Find where the given text appears and provide that cell's center as (X, Y) coordinate. 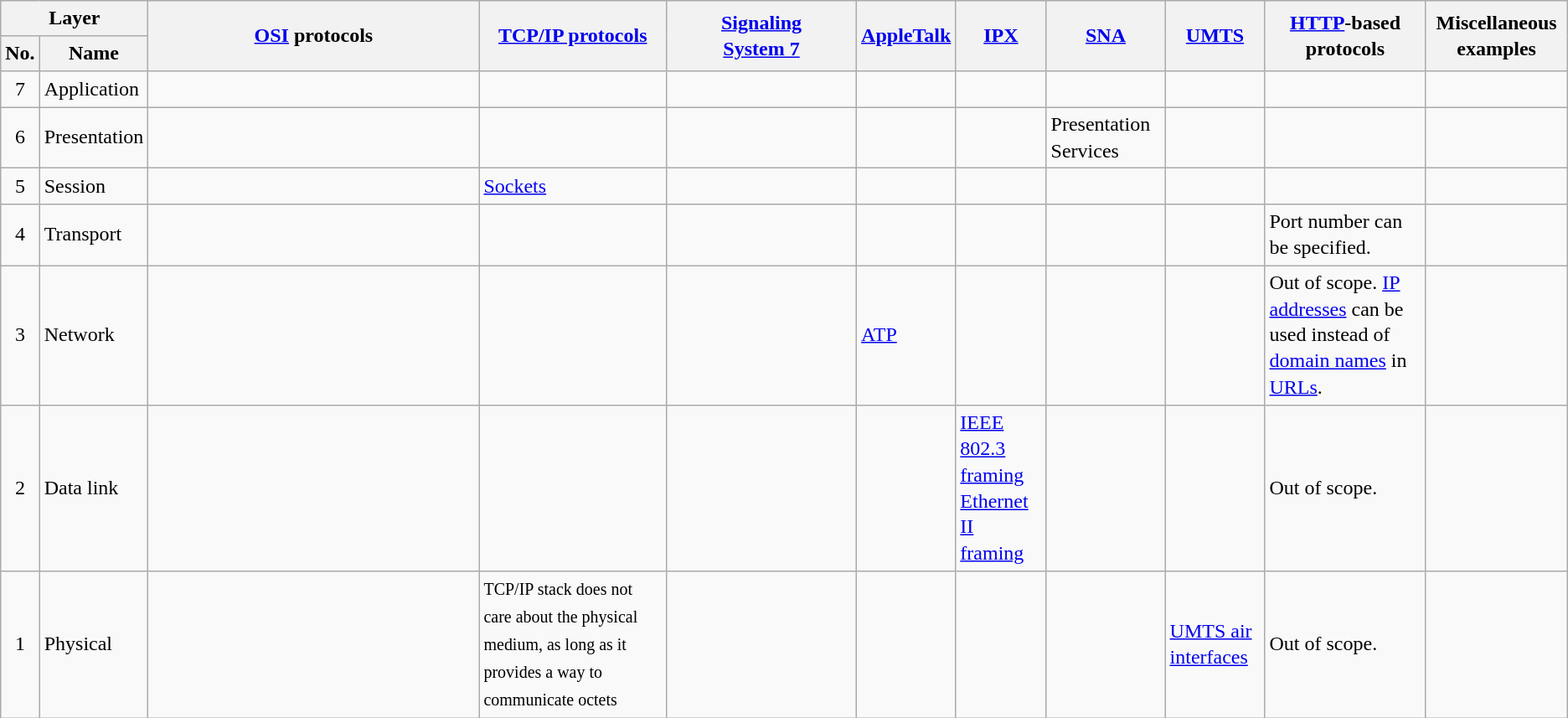
3 (20, 335)
Presentation (94, 137)
TCP/IP protocols (573, 37)
2 (20, 488)
Data link (94, 488)
SignalingSystem 7 (762, 37)
AppleTalk (906, 37)
ATP (906, 335)
Presentation Services (1106, 137)
OSI protocols (313, 37)
Sockets (573, 186)
1 (20, 645)
SNA (1106, 37)
Layer (75, 18)
No. (20, 54)
Transport (94, 235)
4 (20, 235)
HTTP-based protocols (1345, 37)
Miscellaneous examples (1496, 37)
Network (94, 335)
IPX (1001, 37)
Name (94, 54)
Session (94, 186)
7 (20, 89)
Port number can be specified. (1345, 235)
Application (94, 89)
UMTS (1215, 37)
5 (20, 186)
Out of scope. IP addresses can be used instead of domain names in URLs. (1345, 335)
6 (20, 137)
Physical (94, 645)
UMTS air interfaces (1215, 645)
IEEE 802.3 framingEthernet II framing (1001, 488)
TCP/IP stack does not care about the physical medium, as long as it provides a way to communicate octets (573, 645)
